Pinpoint the cell where the given text exists, returning its [X, Y] midpoint coordinate. 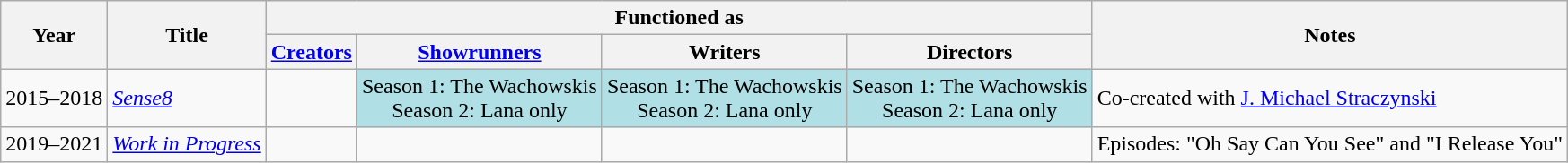
Co-created with J. Michael Straczynski [1330, 99]
Work in Progress [187, 144]
Year [54, 35]
Sense8 [187, 99]
Directors [970, 52]
Title [187, 35]
Notes [1330, 35]
Writers [724, 52]
2015–2018 [54, 99]
2019–2021 [54, 144]
Episodes: "Oh Say Can You See" and "I Release You" [1330, 144]
Functioned as [679, 18]
Creators [311, 52]
Showrunners [480, 52]
